Pinpoint the cell where the given text exists, returning its (X, Y) midpoint coordinate. 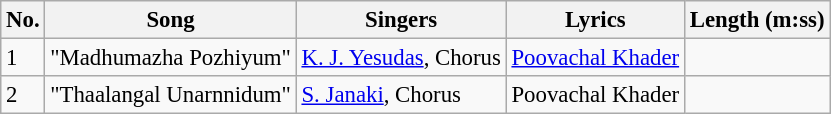
1 (23, 58)
No. (23, 20)
"Thaalangal Unarnnidum" (170, 95)
S. Janaki, Chorus (401, 95)
K. J. Yesudas, Chorus (401, 58)
Length (m:ss) (756, 20)
Singers (401, 20)
Lyrics (595, 20)
2 (23, 95)
"Madhumazha Pozhiyum" (170, 58)
Song (170, 20)
